Find where the given text appears and provide that cell's center as (X, Y) coordinate. 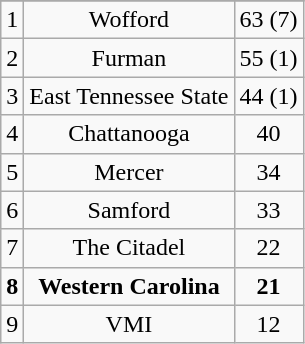
22 (268, 248)
1 (12, 20)
40 (268, 134)
6 (12, 210)
34 (268, 172)
Samford (129, 210)
Wofford (129, 20)
8 (12, 286)
21 (268, 286)
VMI (129, 324)
East Tennessee State (129, 96)
33 (268, 210)
Chattanooga (129, 134)
12 (268, 324)
4 (12, 134)
3 (12, 96)
Western Carolina (129, 286)
55 (1) (268, 58)
7 (12, 248)
2 (12, 58)
9 (12, 324)
Mercer (129, 172)
44 (1) (268, 96)
Furman (129, 58)
63 (7) (268, 20)
The Citadel (129, 248)
5 (12, 172)
